Provide the [X, Y] coordinate of the cell's center where the given text is located.  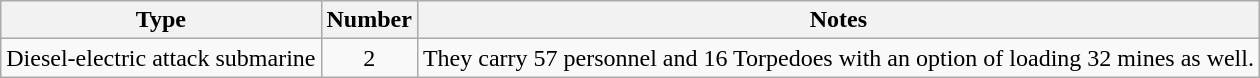
Number [369, 20]
2 [369, 58]
Diesel-electric attack submarine [161, 58]
They carry 57 personnel and 16 Torpedoes with an option of loading 32 mines as well. [838, 58]
Notes [838, 20]
Type [161, 20]
